Return the (X, Y) coordinate for the center point of the cell that contains the specified text.  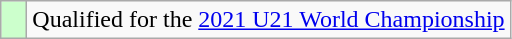
Qualified for the 2021 U21 World Championship (268, 20)
